Determine the [X, Y] coordinate at the center of the cell enclosing the given text.  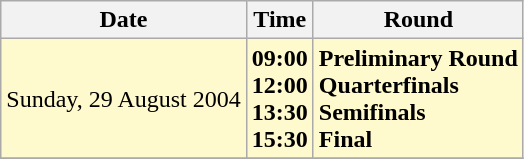
Round [418, 20]
09:0012:0013:3015:30 [280, 98]
Preliminary RoundQuarterfinalsSemifinalsFinal [418, 98]
Time [280, 20]
Sunday, 29 August 2004 [124, 98]
Date [124, 20]
